Detect which cell encompasses the target text, then output its [X, Y] center coordinate. 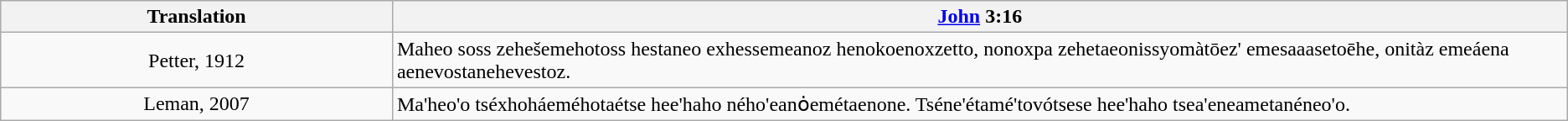
Translation [197, 17]
Leman, 2007 [197, 104]
John 3:16 [980, 17]
Petter, 1912 [197, 60]
Ma'heo'o tséxhoháeméhotaétse hee'haho ného'eanȯemétaenone. Tséne'étamé'tovótsese hee'haho tsea'eneametanéneo'o. [980, 104]
Maheo soss zehešemehotoss hestaneo exhessemeanoz henokoenoxzetto, nonoxpa zehetaeonissyomàtōez' emesaaasetoēhe, onitàz emeáena aenevostanehevestoz. [980, 60]
